Return the [x, y] coordinate for the center point of the cell that contains the specified text.  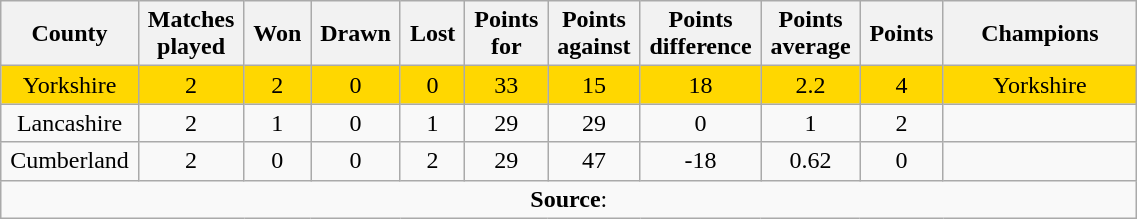
0.62 [810, 161]
Matches played [191, 34]
47 [594, 161]
Points average [810, 34]
Cumberland [70, 161]
Points [902, 34]
Source: [569, 199]
Points for [506, 34]
County [70, 34]
Points against [594, 34]
2.2 [810, 85]
4 [902, 85]
-18 [700, 161]
Champions [1040, 34]
Lost [432, 34]
18 [700, 85]
Points difference [700, 34]
15 [594, 85]
Won [278, 34]
Drawn [356, 34]
Lancashire [70, 123]
33 [506, 85]
